Capture the cell that displays the provided text and extract its (X, Y) central coordinate. 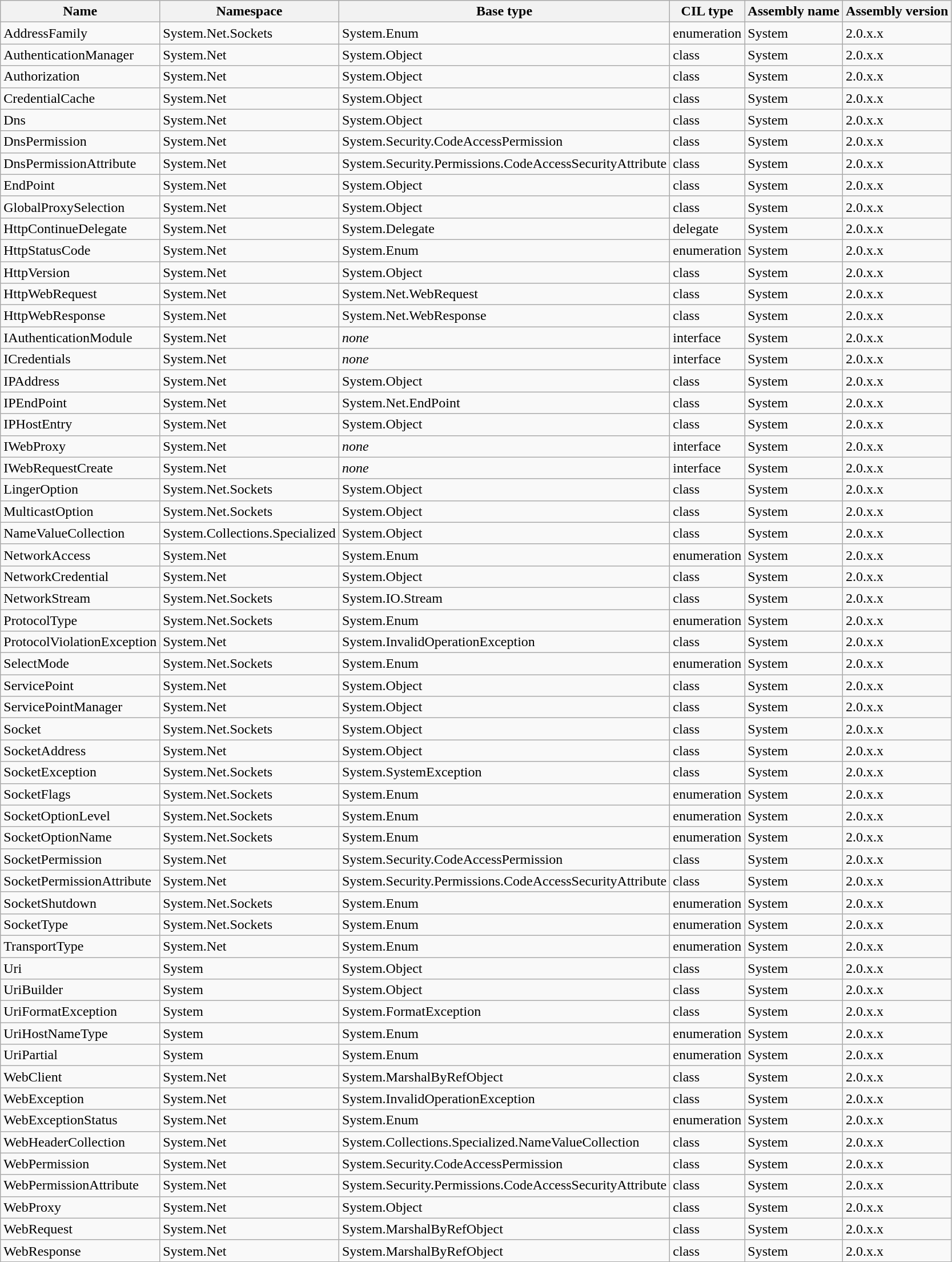
TransportType (80, 946)
WebProxy (80, 1207)
HttpWebRequest (80, 294)
SocketOptionName (80, 838)
System.Net.WebResponse (504, 316)
UriPartial (80, 1055)
SocketException (80, 772)
delegate (707, 229)
MulticastOption (80, 511)
Name (80, 11)
WebResponse (80, 1251)
Namespace (250, 11)
System.Net.WebRequest (504, 294)
NetworkStream (80, 598)
UriFormatException (80, 1012)
Assembly name (794, 11)
LingerOption (80, 490)
SocketType (80, 924)
HttpWebResponse (80, 316)
WebExceptionStatus (80, 1120)
HttpContinueDelegate (80, 229)
IPHostEntry (80, 424)
IPEndPoint (80, 403)
System.IO.Stream (504, 598)
System.Collections.Specialized.NameValueCollection (504, 1142)
WebRequest (80, 1229)
GlobalProxySelection (80, 207)
DnsPermissionAttribute (80, 163)
WebException (80, 1099)
CredentialCache (80, 98)
SocketOptionLevel (80, 816)
Uri (80, 968)
IWebProxy (80, 446)
HttpStatusCode (80, 250)
IWebRequestCreate (80, 468)
UriBuilder (80, 990)
WebPermissionAttribute (80, 1185)
Assembly version (897, 11)
Dns (80, 120)
CIL type (707, 11)
HttpVersion (80, 273)
DnsPermission (80, 142)
WebPermission (80, 1164)
WebHeaderCollection (80, 1142)
System.Delegate (504, 229)
ProtocolType (80, 620)
EndPoint (80, 185)
SocketShutdown (80, 903)
IPAddress (80, 381)
SocketPermission (80, 859)
NameValueCollection (80, 533)
System.FormatException (504, 1012)
IAuthenticationModule (80, 338)
ServicePointManager (80, 707)
SocketAddress (80, 751)
AddressFamily (80, 33)
System.Collections.Specialized (250, 533)
AuthenticationManager (80, 55)
Base type (504, 11)
ICredentials (80, 359)
SelectMode (80, 664)
ProtocolViolationException (80, 642)
Socket (80, 729)
ServicePoint (80, 686)
NetworkAccess (80, 555)
System.Net.EndPoint (504, 403)
SocketFlags (80, 794)
WebClient (80, 1077)
SocketPermissionAttribute (80, 881)
System.SystemException (504, 772)
Authorization (80, 77)
UriHostNameType (80, 1033)
NetworkCredential (80, 576)
